Return the (x, y) coordinate for the center point of the cell that contains the specified text.  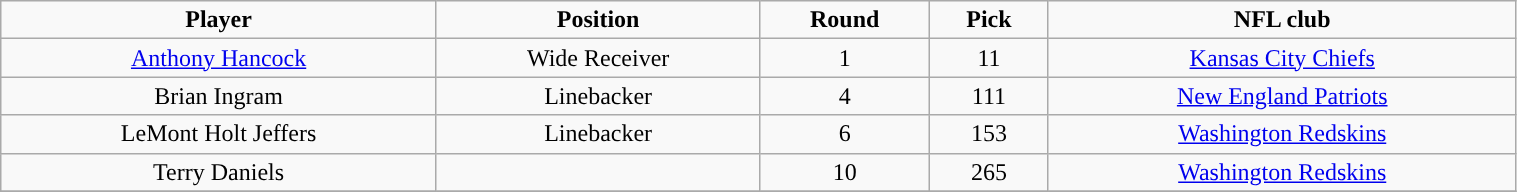
Position (598, 20)
6 (845, 134)
Brian Ingram (219, 96)
Pick (988, 20)
New England Patriots (1282, 96)
Wide Receiver (598, 58)
Anthony Hancock (219, 58)
153 (988, 134)
Kansas City Chiefs (1282, 58)
265 (988, 172)
10 (845, 172)
111 (988, 96)
Terry Daniels (219, 172)
11 (988, 58)
Player (219, 20)
NFL club (1282, 20)
Round (845, 20)
4 (845, 96)
LeMont Holt Jeffers (219, 134)
1 (845, 58)
